Detect which cell encompasses the target text, then output its (x, y) center coordinate. 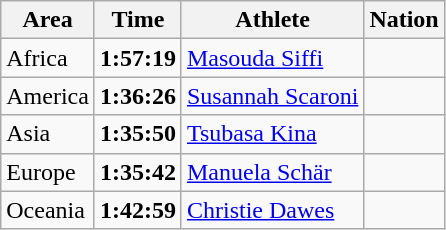
Time (138, 20)
Area (48, 20)
Masouda Siffi (272, 58)
Athlete (272, 20)
America (48, 96)
1:35:50 (138, 134)
1:42:59 (138, 210)
1:36:26 (138, 96)
Nation (404, 20)
Manuela Schär (272, 172)
1:57:19 (138, 58)
Africa (48, 58)
Asia (48, 134)
Oceania (48, 210)
Europe (48, 172)
Susannah Scaroni (272, 96)
Tsubasa Kina (272, 134)
Christie Dawes (272, 210)
1:35:42 (138, 172)
